Search for the cell housing the specified text and yield its (x, y) center coordinate. 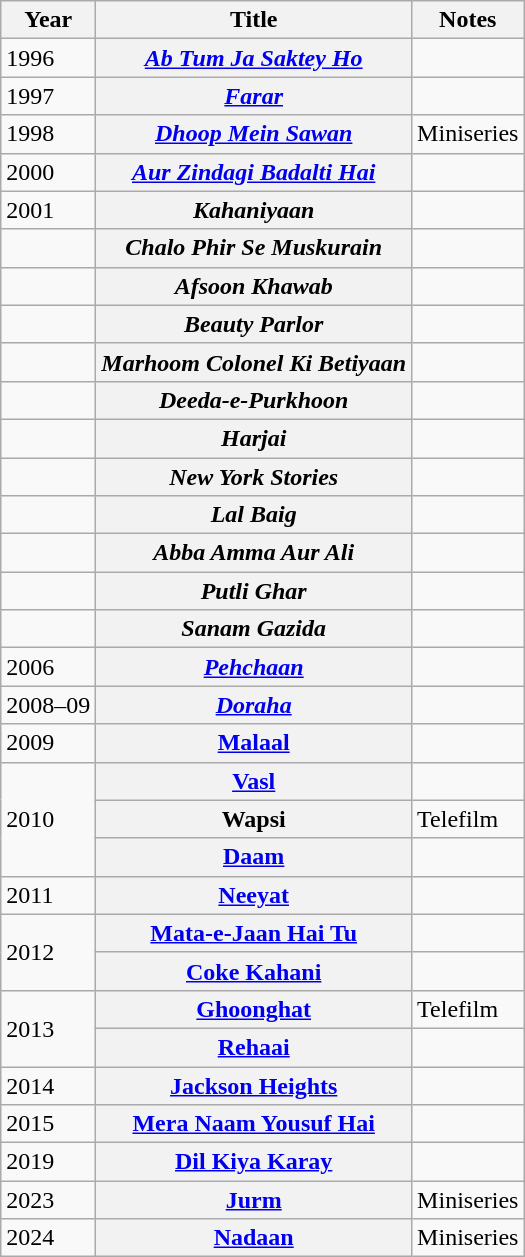
1998 (48, 134)
Harjai (254, 438)
Dil Kiya Karay (254, 1162)
Daam (254, 857)
Chalo Phir Se Muskurain (254, 248)
Wapsi (254, 819)
2009 (48, 743)
2015 (48, 1124)
Abba Amma Aur Ali (254, 553)
Lal Baig (254, 515)
2006 (48, 667)
Mata-e-Jaan Hai Tu (254, 933)
Jurm (254, 1200)
2024 (48, 1238)
Title (254, 20)
2023 (48, 1200)
Kahaniyaan (254, 210)
Neeyat (254, 895)
2010 (48, 819)
Aur Zindagi Badalti Hai (254, 172)
Ab Tum Ja Saktey Ho (254, 58)
Ghoonghat (254, 1009)
2001 (48, 210)
Coke Kahani (254, 971)
2014 (48, 1085)
2012 (48, 952)
2013 (48, 1028)
Vasl (254, 781)
Beauty Parlor (254, 324)
Sanam Gazida (254, 629)
1997 (48, 96)
Malaal (254, 743)
Dhoop Mein Sawan (254, 134)
2000 (48, 172)
1996 (48, 58)
2011 (48, 895)
2008–09 (48, 705)
Putli Ghar (254, 591)
Year (48, 20)
Mera Naam Yousuf Hai (254, 1124)
2019 (48, 1162)
Marhoom Colonel Ki Betiyaan (254, 362)
Notes (468, 20)
Jackson Heights (254, 1085)
Doraha (254, 705)
Farar (254, 96)
Deeda-e-Purkhoon (254, 400)
Pehchaan (254, 667)
New York Stories (254, 477)
Rehaai (254, 1047)
Afsoon Khawab (254, 286)
Nadaan (254, 1238)
